Pinpoint the cell where the given text exists, returning its [x, y] midpoint coordinate. 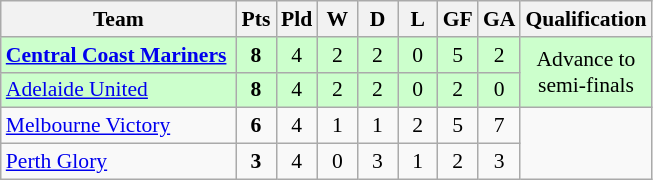
Qualification [586, 19]
Pts [256, 19]
Advance to semi-finals [586, 72]
Adelaide United [118, 90]
Perth Glory [118, 162]
7 [500, 126]
GA [500, 19]
Pld [296, 19]
6 [256, 126]
L [418, 19]
Central Coast Mariners [118, 55]
Team [118, 19]
Melbourne Victory [118, 126]
GF [458, 19]
D [377, 19]
W [337, 19]
